Search for the cell housing the specified text and yield its [X, Y] center coordinate. 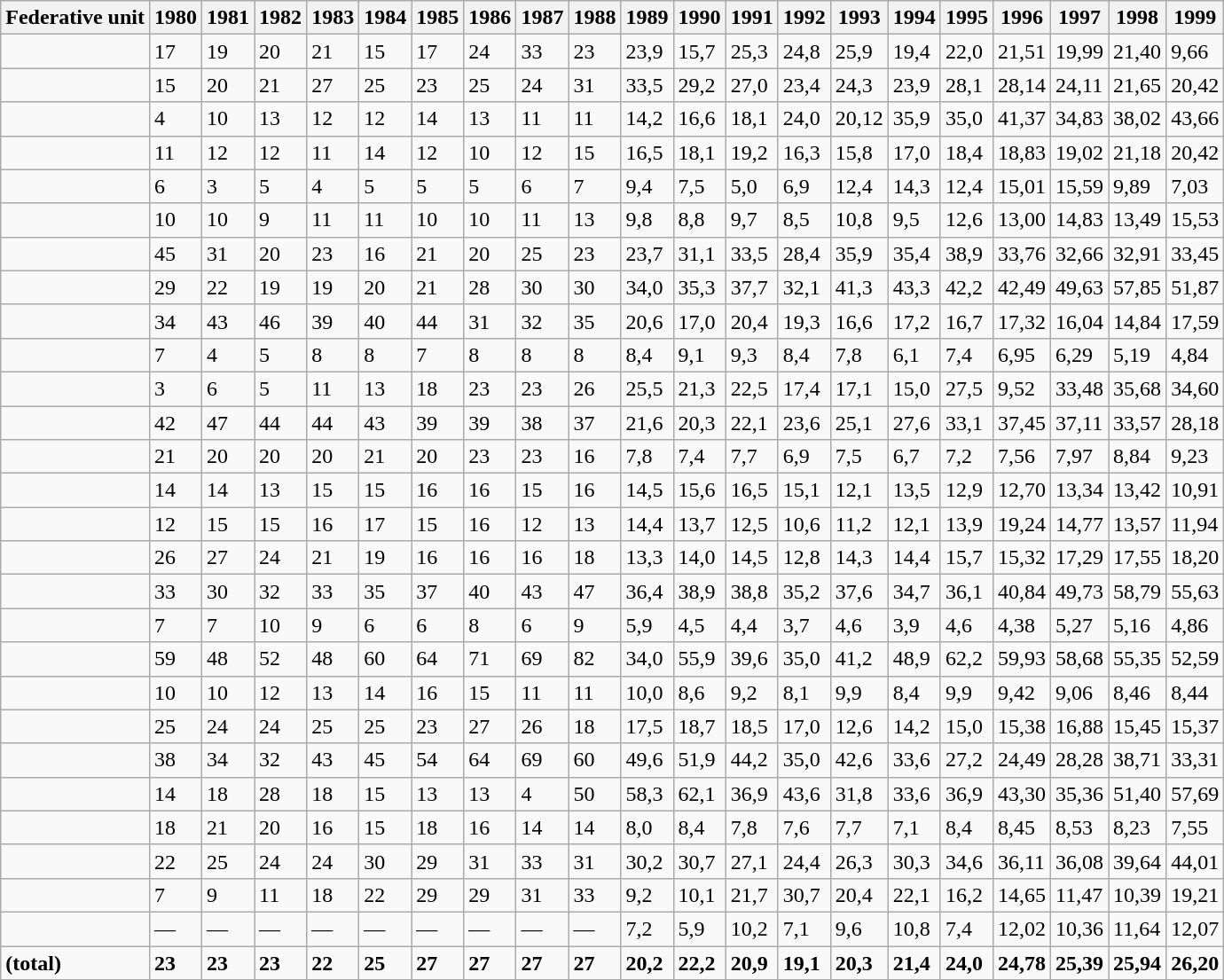
43,30 [1022, 794]
8,5 [804, 220]
1992 [804, 18]
27,2 [967, 760]
17,1 [859, 388]
25,39 [1080, 962]
52 [280, 659]
20,9 [752, 962]
50 [594, 794]
33,1 [967, 423]
71 [490, 659]
17,32 [1022, 321]
1980 [176, 18]
8,44 [1196, 693]
37,45 [1022, 423]
32,91 [1137, 254]
1984 [385, 18]
33,57 [1137, 423]
15,01 [1022, 186]
18,7 [699, 726]
12,9 [967, 490]
8,53 [1080, 827]
14,0 [699, 558]
15,6 [699, 490]
4,84 [1196, 355]
17,2 [914, 321]
22,2 [699, 962]
11,47 [1080, 895]
18,5 [752, 726]
35,2 [804, 592]
24,8 [804, 51]
1981 [229, 18]
55,63 [1196, 592]
1987 [543, 18]
38,8 [752, 592]
8,45 [1022, 827]
10,91 [1196, 490]
8,46 [1137, 693]
13,00 [1022, 220]
32,1 [804, 287]
44,2 [752, 760]
51,9 [699, 760]
36,1 [967, 592]
1995 [967, 18]
14,83 [1080, 220]
33,45 [1196, 254]
9,6 [859, 929]
11,2 [859, 524]
59,93 [1022, 659]
54 [438, 760]
23,4 [804, 85]
28,1 [967, 85]
28,4 [804, 254]
14,77 [1080, 524]
5,16 [1137, 625]
25,3 [752, 51]
12,5 [752, 524]
9,89 [1137, 186]
58,79 [1137, 592]
9,23 [1196, 457]
9,1 [699, 355]
7,97 [1080, 457]
14,65 [1022, 895]
37,11 [1080, 423]
7,56 [1022, 457]
24,78 [1022, 962]
15,8 [859, 153]
4,86 [1196, 625]
17,5 [647, 726]
82 [594, 659]
Federative unit [75, 18]
20,2 [647, 962]
4,5 [699, 625]
40,84 [1022, 592]
29,2 [699, 85]
15,38 [1022, 726]
33,76 [1022, 254]
1982 [280, 18]
21,3 [699, 388]
20,12 [859, 119]
15,37 [1196, 726]
21,51 [1022, 51]
10,6 [804, 524]
16,2 [967, 895]
34,60 [1196, 388]
22,0 [967, 51]
43,66 [1196, 119]
38,02 [1137, 119]
15,45 [1137, 726]
31,8 [859, 794]
32,66 [1080, 254]
37,6 [859, 592]
12,8 [804, 558]
6,95 [1022, 355]
12,70 [1022, 490]
12,02 [1022, 929]
19,24 [1022, 524]
19,1 [804, 962]
1994 [914, 18]
7,55 [1196, 827]
34,6 [967, 861]
9,4 [647, 186]
13,57 [1137, 524]
58,3 [647, 794]
9,42 [1022, 693]
25,5 [647, 388]
25,1 [859, 423]
3,9 [914, 625]
(total) [75, 962]
46 [280, 321]
15,32 [1022, 558]
25,9 [859, 51]
1985 [438, 18]
24,11 [1080, 85]
59 [176, 659]
4,4 [752, 625]
16,04 [1080, 321]
13,49 [1137, 220]
27,6 [914, 423]
18,83 [1022, 153]
23,7 [647, 254]
49,6 [647, 760]
1989 [647, 18]
39,64 [1137, 861]
9,5 [914, 220]
10,39 [1137, 895]
19,99 [1080, 51]
58,68 [1080, 659]
9,8 [647, 220]
8,1 [804, 693]
15,53 [1196, 220]
13,5 [914, 490]
62,2 [967, 659]
11,64 [1137, 929]
41,3 [859, 287]
20,6 [647, 321]
24,4 [804, 861]
18,20 [1196, 558]
9,06 [1080, 693]
12,07 [1196, 929]
49,63 [1080, 287]
34,83 [1080, 119]
21,65 [1137, 85]
9,3 [752, 355]
13,42 [1137, 490]
17,4 [804, 388]
51,40 [1137, 794]
5,0 [752, 186]
19,4 [914, 51]
55,9 [699, 659]
10,36 [1080, 929]
7,6 [804, 827]
17,59 [1196, 321]
42 [176, 423]
24,49 [1022, 760]
41,37 [1022, 119]
19,2 [752, 153]
8,84 [1137, 457]
49,73 [1080, 592]
1997 [1080, 18]
33,48 [1080, 388]
62,1 [699, 794]
55,35 [1137, 659]
8,0 [647, 827]
1986 [490, 18]
13,9 [967, 524]
34,7 [914, 592]
42,49 [1022, 287]
9,7 [752, 220]
1999 [1196, 18]
27,1 [752, 861]
27,0 [752, 85]
26,20 [1196, 962]
30,2 [647, 861]
6,1 [914, 355]
19,3 [804, 321]
35,4 [914, 254]
35,36 [1080, 794]
1990 [699, 18]
21,18 [1137, 153]
35,3 [699, 287]
15,1 [804, 490]
21,7 [752, 895]
16,88 [1080, 726]
28,28 [1080, 760]
31,1 [699, 254]
19,02 [1080, 153]
16,3 [804, 153]
51,87 [1196, 287]
6,29 [1080, 355]
16,7 [967, 321]
36,08 [1080, 861]
38,71 [1137, 760]
4,38 [1022, 625]
5,19 [1137, 355]
57,85 [1137, 287]
1993 [859, 18]
44,01 [1196, 861]
8,6 [699, 693]
10,0 [647, 693]
9,52 [1022, 388]
14,84 [1137, 321]
36,11 [1022, 861]
52,59 [1196, 659]
19,21 [1196, 895]
23,6 [804, 423]
42,2 [967, 287]
1983 [333, 18]
15,59 [1080, 186]
43,6 [804, 794]
22,5 [752, 388]
57,69 [1196, 794]
10,1 [699, 895]
28,14 [1022, 85]
21,40 [1137, 51]
33,31 [1196, 760]
37,7 [752, 287]
36,4 [647, 592]
6,7 [914, 457]
10,2 [752, 929]
24,3 [859, 85]
13,3 [647, 558]
1996 [1022, 18]
9,66 [1196, 51]
48,9 [914, 659]
1988 [594, 18]
26,3 [859, 861]
25,94 [1137, 962]
13,7 [699, 524]
28,18 [1196, 423]
5,27 [1080, 625]
27,5 [967, 388]
17,29 [1080, 558]
13,34 [1080, 490]
21,4 [914, 962]
42,6 [859, 760]
3,7 [804, 625]
39,6 [752, 659]
11,94 [1196, 524]
8,23 [1137, 827]
1998 [1137, 18]
41,2 [859, 659]
18,4 [967, 153]
35,68 [1137, 388]
1991 [752, 18]
17,55 [1137, 558]
7,03 [1196, 186]
8,8 [699, 220]
43,3 [914, 287]
30,3 [914, 861]
21,6 [647, 423]
